Capture the cell that displays the provided text and extract its [X, Y] central coordinate. 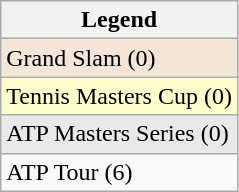
ATP Tour (6) [120, 172]
Grand Slam (0) [120, 58]
Legend [120, 20]
Tennis Masters Cup (0) [120, 96]
ATP Masters Series (0) [120, 134]
